For the text-containing cell, return its midpoint in (x, y) coordinate format. 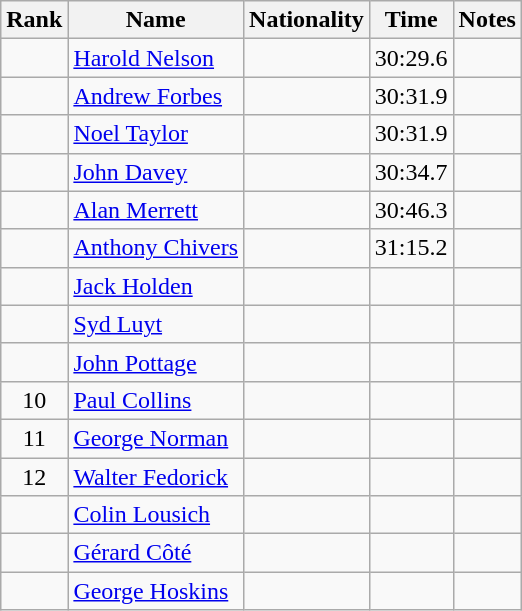
John Pottage (156, 362)
Walter Fedorick (156, 477)
Paul Collins (156, 400)
Alan Merrett (156, 210)
Jack Holden (156, 286)
31:15.2 (411, 248)
30:29.6 (411, 58)
Nationality (307, 20)
Anthony Chivers (156, 248)
Noel Taylor (156, 134)
Gérard Côté (156, 553)
John Davey (156, 172)
George Norman (156, 438)
12 (34, 477)
Time (411, 20)
Rank (34, 20)
Name (156, 20)
11 (34, 438)
30:34.7 (411, 172)
Colin Lousich (156, 515)
Syd Luyt (156, 324)
Andrew Forbes (156, 96)
10 (34, 400)
George Hoskins (156, 591)
Notes (487, 20)
Harold Nelson (156, 58)
30:46.3 (411, 210)
